Return (x, y) of the center of cell containing provided text 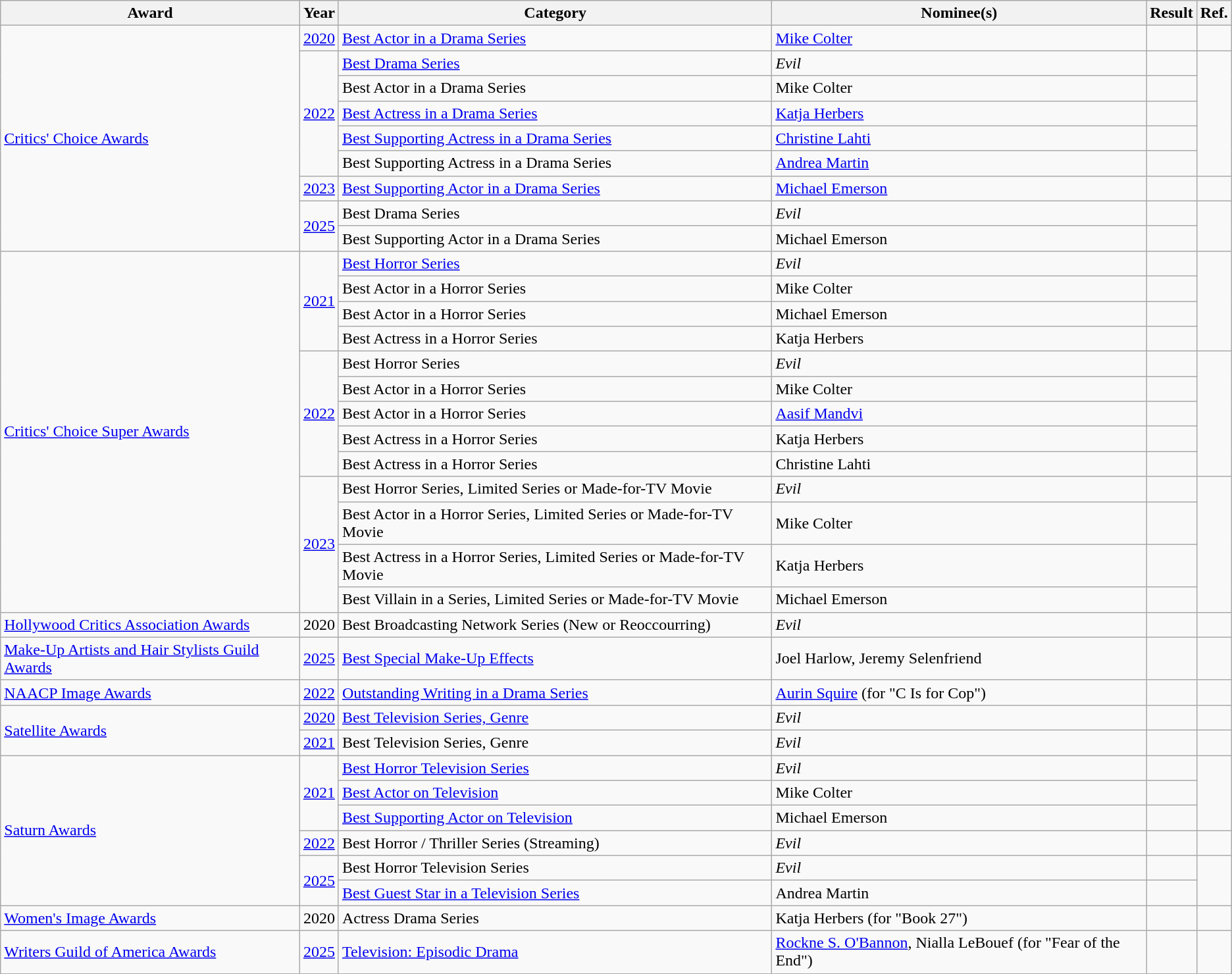
Outstanding Writing in a Drama Series (555, 692)
Nominee(s) (960, 13)
Result (1171, 13)
Best Actress in a Horror Series, Limited Series or Made-for-TV Movie (555, 566)
Award (150, 13)
Best Guest Star in a Television Series (555, 893)
NAACP Image Awards (150, 692)
Best Villain in a Series, Limited Series or Made-for-TV Movie (555, 600)
Make-Up Artists and Hair Stylists Guild Awards (150, 658)
Katja Herbers (for "Book 27") (960, 918)
Joel Harlow, Jeremy Selenfriend (960, 658)
Category (555, 13)
Writers Guild of America Awards (150, 952)
Best Special Make-Up Effects (555, 658)
Critics' Choice Awards (150, 138)
Best Horror Series, Limited Series or Made-for-TV Movie (555, 489)
Best Actor on Television (555, 793)
Best Actor in a Horror Series, Limited Series or Made-for-TV Movie (555, 523)
Hollywood Critics Association Awards (150, 625)
Best Broadcasting Network Series (New or Reoccourring) (555, 625)
Aurin Squire (for "C Is for Cop") (960, 692)
Ref. (1214, 13)
Best Horror / Thriller Series (Streaming) (555, 843)
Rockne S. O'Bannon, Nialla LeBouef (for "Fear of the End") (960, 952)
Actress Drama Series (555, 918)
Critics' Choice Super Awards (150, 432)
Women's Image Awards (150, 918)
Best Supporting Actor on Television (555, 818)
Year (319, 13)
Aasif Mandvi (960, 414)
Television: Episodic Drama (555, 952)
Satellite Awards (150, 730)
Saturn Awards (150, 831)
Best Actress in a Drama Series (555, 113)
